Capture the cell that displays the provided text and extract its [X, Y] central coordinate. 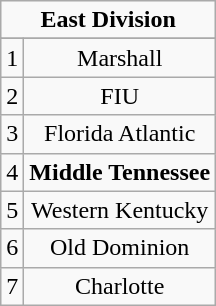
East Division [108, 20]
1 [12, 58]
3 [12, 134]
5 [12, 210]
Marshall [120, 58]
Old Dominion [120, 248]
Middle Tennessee [120, 172]
7 [12, 286]
Western Kentucky [120, 210]
Charlotte [120, 286]
Florida Atlantic [120, 134]
FIU [120, 96]
6 [12, 248]
4 [12, 172]
2 [12, 96]
